For the text-containing cell, return its midpoint in (X, Y) coordinate format. 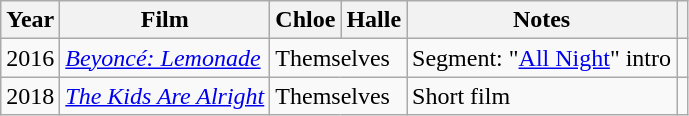
Year (30, 20)
Beyoncé: Lemonade (165, 58)
The Kids Are Alright (165, 96)
Short film (542, 96)
Segment: "All Night" intro (542, 58)
2018 (30, 96)
2016 (30, 58)
Halle (374, 20)
Film (165, 20)
Notes (542, 20)
Chloe (306, 20)
